For the text-containing cell, return its midpoint in (x, y) coordinate format. 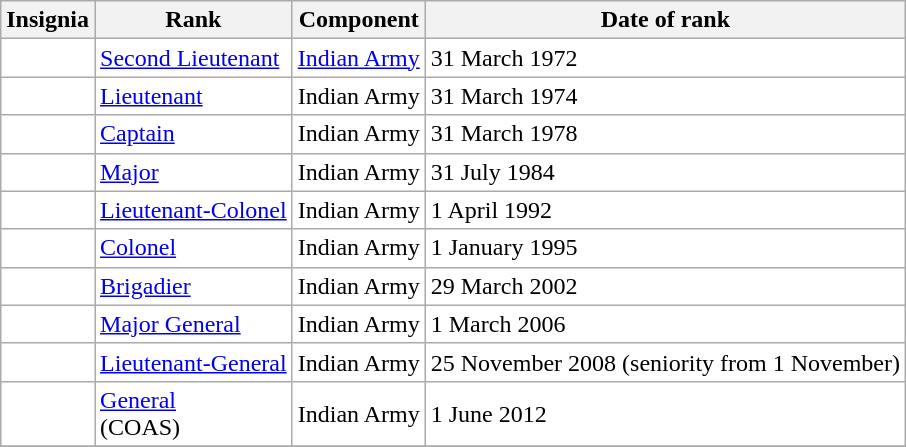
Lieutenant-General (194, 362)
Brigadier (194, 286)
Lieutenant (194, 96)
31 March 1978 (665, 134)
Major General (194, 324)
1 March 2006 (665, 324)
31 March 1974 (665, 96)
1 January 1995 (665, 248)
Date of rank (665, 20)
29 March 2002 (665, 286)
Lieutenant-Colonel (194, 210)
Second Lieutenant (194, 58)
General(COAS) (194, 414)
Rank (194, 20)
Captain (194, 134)
Component (358, 20)
Colonel (194, 248)
Major (194, 172)
1 June 2012 (665, 414)
31 March 1972 (665, 58)
1 April 1992 (665, 210)
31 July 1984 (665, 172)
25 November 2008 (seniority from 1 November) (665, 362)
Insignia (48, 20)
